Pinpoint the cell where the given text exists, returning its [X, Y] midpoint coordinate. 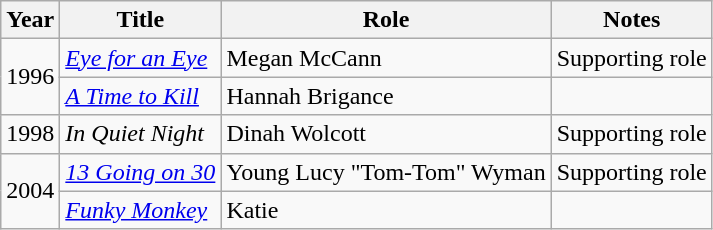
Megan McCann [386, 58]
Katie [386, 210]
Title [140, 20]
Notes [632, 20]
Dinah Wolcott [386, 134]
A Time to Kill [140, 96]
Hannah Brigance [386, 96]
Funky Monkey [140, 210]
Eye for an Eye [140, 58]
Role [386, 20]
1998 [30, 134]
Young Lucy "Tom-Tom" Wyman [386, 172]
Year [30, 20]
In Quiet Night [140, 134]
2004 [30, 191]
1996 [30, 77]
13 Going on 30 [140, 172]
